Find where the given text appears and provide that cell's center as [X, Y] coordinate. 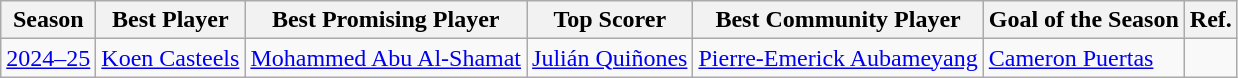
Best Community Player [838, 20]
Pierre-Emerick Aubameyang [838, 58]
Ref. [1210, 20]
Best Player [170, 20]
Mohammed Abu Al-Shamat [386, 58]
Julián Quiñones [610, 58]
Cameron Puertas [1084, 58]
Top Scorer [610, 20]
Koen Casteels [170, 58]
Best Promising Player [386, 20]
Goal of the Season [1084, 20]
Season [48, 20]
2024–25 [48, 58]
